Pinpoint the cell where the given text exists, returning its (x, y) midpoint coordinate. 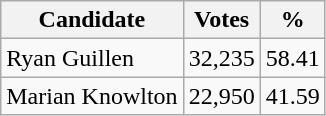
32,235 (222, 58)
Ryan Guillen (92, 58)
58.41 (292, 58)
41.59 (292, 96)
% (292, 20)
Votes (222, 20)
Marian Knowlton (92, 96)
22,950 (222, 96)
Candidate (92, 20)
